Find where the given text appears and provide that cell's center as [x, y] coordinate. 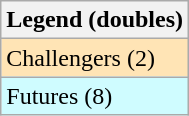
Challengers (2) [95, 58]
Legend (doubles) [95, 20]
Futures (8) [95, 96]
